Locate the cell with the specified text and output its (x, y) center coordinate. 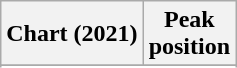
Chart (2021) (72, 34)
Peakposition (189, 34)
